Provide the (X, Y) coordinate of the cell's center where the given text is located.  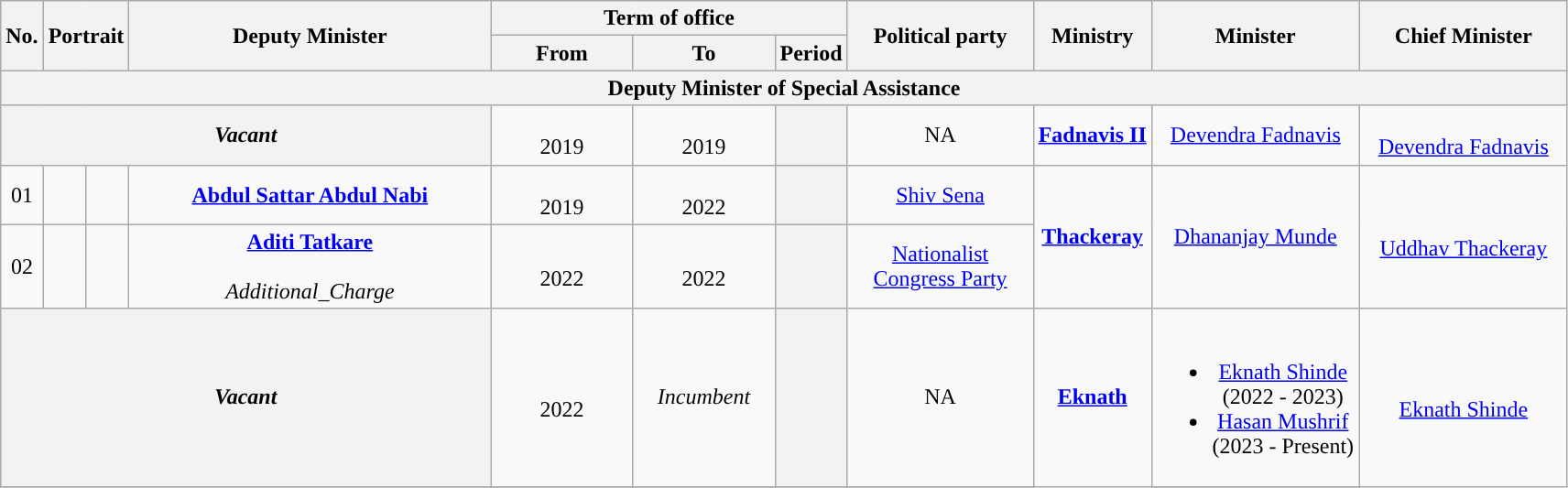
No. (22, 36)
Uddhav Thackeray (1464, 236)
Minister (1255, 36)
Eknath Shinde (1464, 397)
Shiv Sena (940, 194)
02 (22, 266)
Ministry (1092, 36)
To (703, 53)
Incumbent (703, 397)
Political party (940, 36)
Portrait (86, 36)
Eknath Shinde(2022 - 2023)Hasan Mushrif (2023 - Present) (1255, 397)
Term of office (669, 18)
Fadnavis II (1092, 136)
Chief Minister (1464, 36)
Abdul Sattar Abdul Nabi (310, 194)
Deputy Minister (310, 36)
Eknath (1092, 397)
Period (811, 53)
Dhananjay Munde (1255, 236)
Aditi Tatkare Additional_Charge (310, 266)
Thackeray (1092, 236)
From (562, 53)
Deputy Minister of Special Assistance (784, 88)
01 (22, 194)
Nationalist Congress Party (940, 266)
